Scan for the cell matching the given text and deliver its (X, Y) coordinate at center. 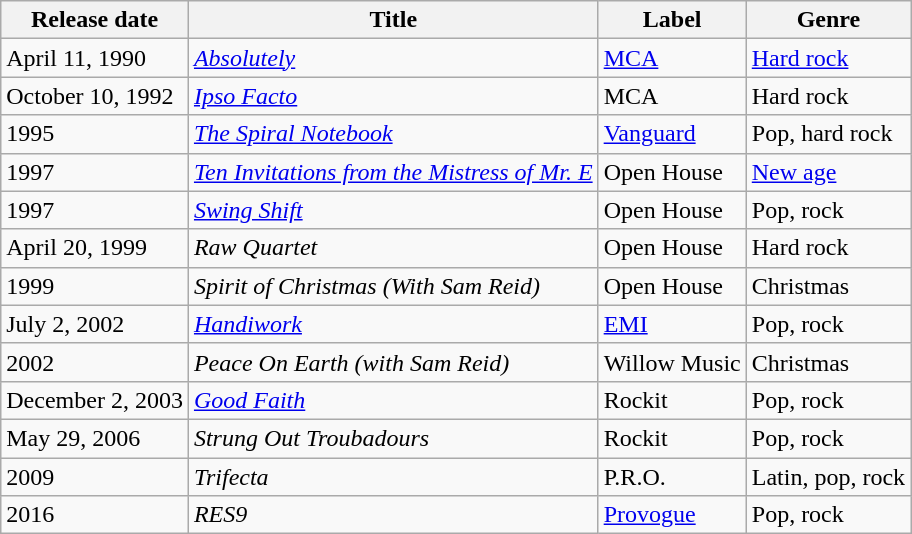
July 2, 2002 (95, 324)
Handiwork (393, 324)
December 2, 2003 (95, 400)
The Spiral Notebook (393, 134)
Label (672, 20)
Spirit of Christmas (With Sam Reid) (393, 286)
2016 (95, 515)
New age (828, 172)
Strung Out Troubadours (393, 438)
P.R.O. (672, 477)
Absolutely (393, 58)
Pop, hard rock (828, 134)
Release date (95, 20)
May 29, 2006 (95, 438)
Raw Quartet (393, 248)
Vanguard (672, 134)
Latin, pop, rock (828, 477)
April 20, 1999 (95, 248)
2002 (95, 362)
October 10, 1992 (95, 96)
Ten Invitations from the Mistress of Mr. E (393, 172)
Good Faith (393, 400)
Swing Shift (393, 210)
EMI (672, 324)
Peace On Earth (with Sam Reid) (393, 362)
Title (393, 20)
Provogue (672, 515)
Ipso Facto (393, 96)
1995 (95, 134)
2009 (95, 477)
Genre (828, 20)
1999 (95, 286)
RES9 (393, 515)
April 11, 1990 (95, 58)
Trifecta (393, 477)
Willow Music (672, 362)
